From the cell containing the given text, extract its center point as (X, Y) coordinate. 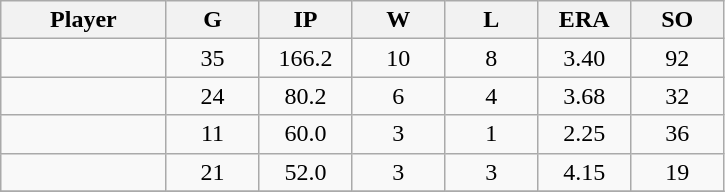
36 (678, 134)
ERA (584, 20)
1 (492, 134)
Player (84, 20)
35 (212, 58)
4 (492, 96)
W (398, 20)
SO (678, 20)
2.25 (584, 134)
3.40 (584, 58)
3.68 (584, 96)
6 (398, 96)
92 (678, 58)
4.15 (584, 172)
10 (398, 58)
IP (306, 20)
21 (212, 172)
32 (678, 96)
80.2 (306, 96)
19 (678, 172)
8 (492, 58)
G (212, 20)
60.0 (306, 134)
24 (212, 96)
L (492, 20)
166.2 (306, 58)
52.0 (306, 172)
11 (212, 134)
